Search for the cell housing the specified text and yield its (x, y) center coordinate. 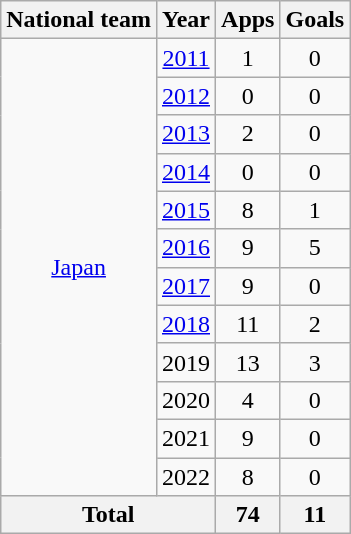
National team (79, 20)
Year (186, 20)
2013 (186, 134)
2015 (186, 210)
Japan (79, 268)
2022 (186, 477)
2019 (186, 362)
5 (315, 248)
2012 (186, 96)
13 (248, 362)
Total (108, 515)
2020 (186, 400)
74 (248, 515)
3 (315, 362)
2011 (186, 58)
2016 (186, 248)
4 (248, 400)
2014 (186, 172)
2018 (186, 324)
2021 (186, 438)
Goals (315, 20)
Apps (248, 20)
2017 (186, 286)
